Locate the cell with the specified text and output its (X, Y) center coordinate. 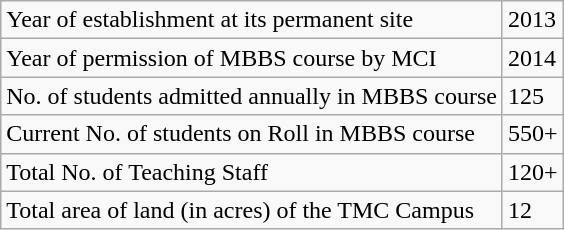
Total area of land (in acres) of the TMC Campus (252, 210)
Year of permission of MBBS course by MCI (252, 58)
Current No. of students on Roll in MBBS course (252, 134)
Year of establishment at its permanent site (252, 20)
550+ (532, 134)
12 (532, 210)
2014 (532, 58)
No. of students admitted annually in MBBS course (252, 96)
2013 (532, 20)
125 (532, 96)
120+ (532, 172)
Total No. of Teaching Staff (252, 172)
